Scan for the cell matching the given text and deliver its [x, y] coordinate at center. 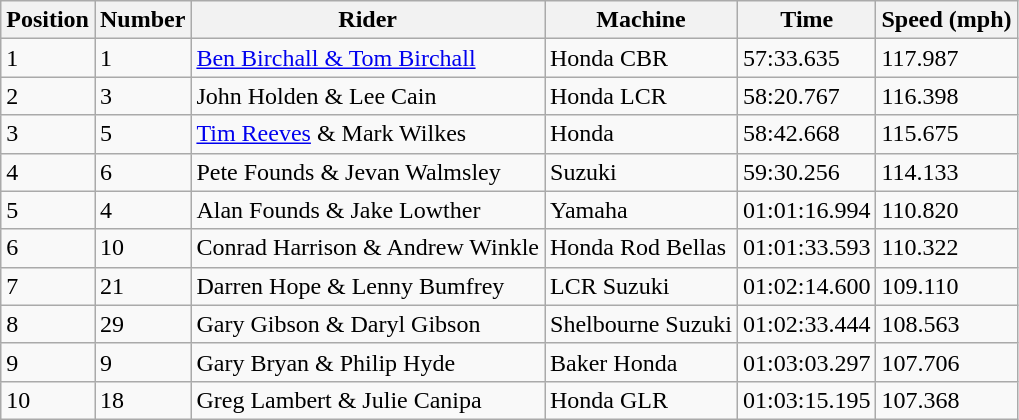
2 [48, 96]
Gary Gibson & Daryl Gibson [368, 324]
Number [142, 20]
109.110 [946, 286]
18 [142, 400]
59:30.256 [807, 172]
108.563 [946, 324]
Position [48, 20]
Suzuki [640, 172]
Shelbourne Suzuki [640, 324]
116.398 [946, 96]
Tim Reeves & Mark Wilkes [368, 134]
Honda [640, 134]
Yamaha [640, 210]
Honda CBR [640, 58]
57:33.635 [807, 58]
01:01:16.994 [807, 210]
Honda GLR [640, 400]
Speed (mph) [946, 20]
58:20.767 [807, 96]
115.675 [946, 134]
01:01:33.593 [807, 248]
Darren Hope & Lenny Bumfrey [368, 286]
01:02:14.600 [807, 286]
Greg Lambert & Julie Canipa [368, 400]
110.820 [946, 210]
117.987 [946, 58]
110.322 [946, 248]
Honda Rod Bellas [640, 248]
Honda LCR [640, 96]
Baker Honda [640, 362]
John Holden & Lee Cain [368, 96]
Gary Bryan & Philip Hyde [368, 362]
29 [142, 324]
21 [142, 286]
7 [48, 286]
01:03:15.195 [807, 400]
01:02:33.444 [807, 324]
LCR Suzuki [640, 286]
Machine [640, 20]
Conrad Harrison & Andrew Winkle [368, 248]
114.133 [946, 172]
8 [48, 324]
107.706 [946, 362]
58:42.668 [807, 134]
Rider [368, 20]
Ben Birchall & Tom Birchall [368, 58]
107.368 [946, 400]
Pete Founds & Jevan Walmsley [368, 172]
Alan Founds & Jake Lowther [368, 210]
01:03:03.297 [807, 362]
Time [807, 20]
